Capture the cell that displays the provided text and extract its (x, y) central coordinate. 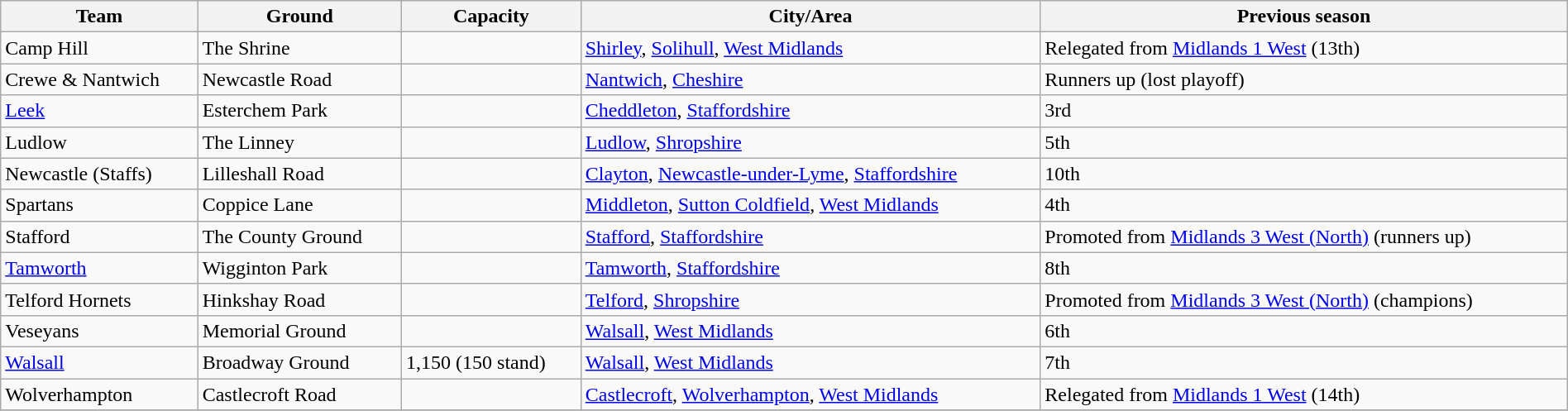
Castlecroft, Wolverhampton, West Midlands (810, 394)
Leek (99, 111)
5th (1303, 142)
Lilleshall Road (299, 174)
Clayton, Newcastle-under-Lyme, Staffordshire (810, 174)
Esterchem Park (299, 111)
8th (1303, 268)
Capacity (491, 17)
Promoted from Midlands 3 West (North) (champions) (1303, 299)
Wolverhampton (99, 394)
Middleton, Sutton Coldfield, West Midlands (810, 205)
Ludlow, Shropshire (810, 142)
Tamworth (99, 268)
Castlecroft Road (299, 394)
Nantwich, Cheshire (810, 79)
10th (1303, 174)
Wigginton Park (299, 268)
Veseyans (99, 331)
Team (99, 17)
4th (1303, 205)
The Shrine (299, 48)
The Linney (299, 142)
Tamworth, Staffordshire (810, 268)
Relegated from Midlands 1 West (14th) (1303, 394)
Newcastle (Staffs) (99, 174)
Walsall (99, 362)
Stafford, Staffordshire (810, 237)
Hinkshay Road (299, 299)
Telford Hornets (99, 299)
Ludlow (99, 142)
6th (1303, 331)
Runners up (lost playoff) (1303, 79)
Relegated from Midlands 1 West (13th) (1303, 48)
The County Ground (299, 237)
Cheddleton, Staffordshire (810, 111)
Crewe & Nantwich (99, 79)
Newcastle Road (299, 79)
Promoted from Midlands 3 West (North) (runners up) (1303, 237)
1,150 (150 stand) (491, 362)
Camp Hill (99, 48)
Coppice Lane (299, 205)
3rd (1303, 111)
Ground (299, 17)
Memorial Ground (299, 331)
Shirley, Solihull, West Midlands (810, 48)
7th (1303, 362)
Previous season (1303, 17)
Telford, Shropshire (810, 299)
City/Area (810, 17)
Spartans (99, 205)
Stafford (99, 237)
Broadway Ground (299, 362)
